Scan for the cell matching the given text and deliver its (x, y) coordinate at center. 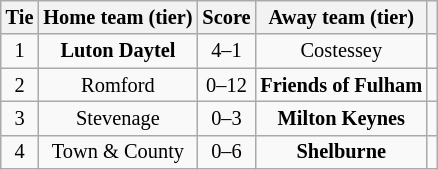
4 (20, 152)
0–6 (226, 152)
0–12 (226, 85)
Friends of Fulham (341, 85)
Home team (tier) (118, 17)
Shelburne (341, 152)
Tie (20, 17)
4–1 (226, 51)
Luton Daytel (118, 51)
Town & County (118, 152)
Stevenage (118, 118)
Romford (118, 85)
Costessey (341, 51)
2 (20, 85)
Score (226, 17)
1 (20, 51)
Milton Keynes (341, 118)
0–3 (226, 118)
Away team (tier) (341, 17)
3 (20, 118)
